Output the (X, Y) coordinate of the center of the cell containing the given text.  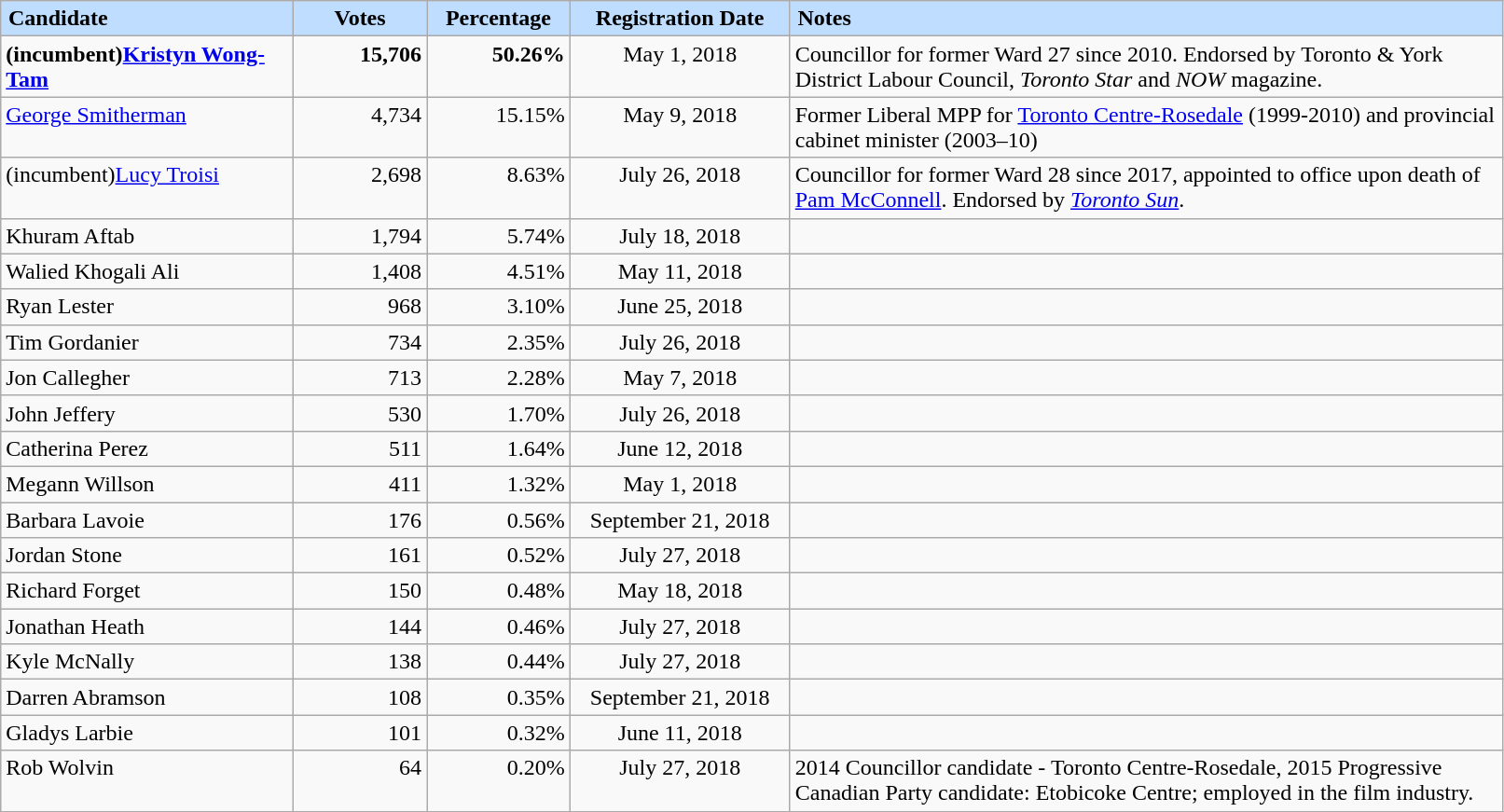
0.52% (499, 556)
Former Liberal MPP for Toronto Centre-Rosedale (1999-2010) and provincial cabinet minister (2003–10) (1146, 127)
Gladys Larbie (147, 733)
0.32% (499, 733)
0.48% (499, 591)
Richard Forget (147, 591)
4.51% (499, 271)
Votes (360, 19)
May 7, 2018 (680, 378)
May 18, 2018 (680, 591)
150 (360, 591)
(incumbent)Lucy Troisi (147, 188)
Kyle McNally (147, 662)
1.64% (499, 448)
713 (360, 378)
3.10% (499, 307)
411 (360, 484)
Jon Callegher (147, 378)
June 11, 2018 (680, 733)
64 (360, 781)
Catherina Perez (147, 448)
Barbara Lavoie (147, 519)
1.70% (499, 413)
15.15% (499, 127)
May 11, 2018 (680, 271)
1,794 (360, 236)
138 (360, 662)
July 18, 2018 (680, 236)
1.32% (499, 484)
Megann Willson (147, 484)
Jordan Stone (147, 556)
0.44% (499, 662)
0.56% (499, 519)
(incumbent)Kristyn Wong-Tam (147, 67)
Darren Abramson (147, 697)
2014 Councillor candidate - Toronto Centre-Rosedale, 2015 Progressive Canadian Party candidate: Etobicoke Centre; employed in the film industry. (1146, 781)
50.26% (499, 67)
John Jeffery (147, 413)
144 (360, 626)
176 (360, 519)
1,408 (360, 271)
Councillor for former Ward 27 since 2010. Endorsed by Toronto & York District Labour Council, Toronto Star and NOW magazine. (1146, 67)
May 9, 2018 (680, 127)
15,706 (360, 67)
Candidate (147, 19)
Registration Date (680, 19)
Walied Khogali Ali (147, 271)
0.46% (499, 626)
5.74% (499, 236)
Councillor for former Ward 28 since 2017, appointed to office upon death of Pam McConnell. Endorsed by Toronto Sun. (1146, 188)
George Smitherman (147, 127)
Ryan Lester (147, 307)
4,734 (360, 127)
Jonathan Heath (147, 626)
161 (360, 556)
734 (360, 342)
0.20% (499, 781)
8.63% (499, 188)
Rob Wolvin (147, 781)
Notes (1146, 19)
2.28% (499, 378)
108 (360, 697)
June 25, 2018 (680, 307)
0.35% (499, 697)
Tim Gordanier (147, 342)
101 (360, 733)
2,698 (360, 188)
June 12, 2018 (680, 448)
2.35% (499, 342)
Percentage (499, 19)
968 (360, 307)
Khuram Aftab (147, 236)
530 (360, 413)
511 (360, 448)
